Identify which cell holds the provided text, then report its (X, Y) central coordinate. 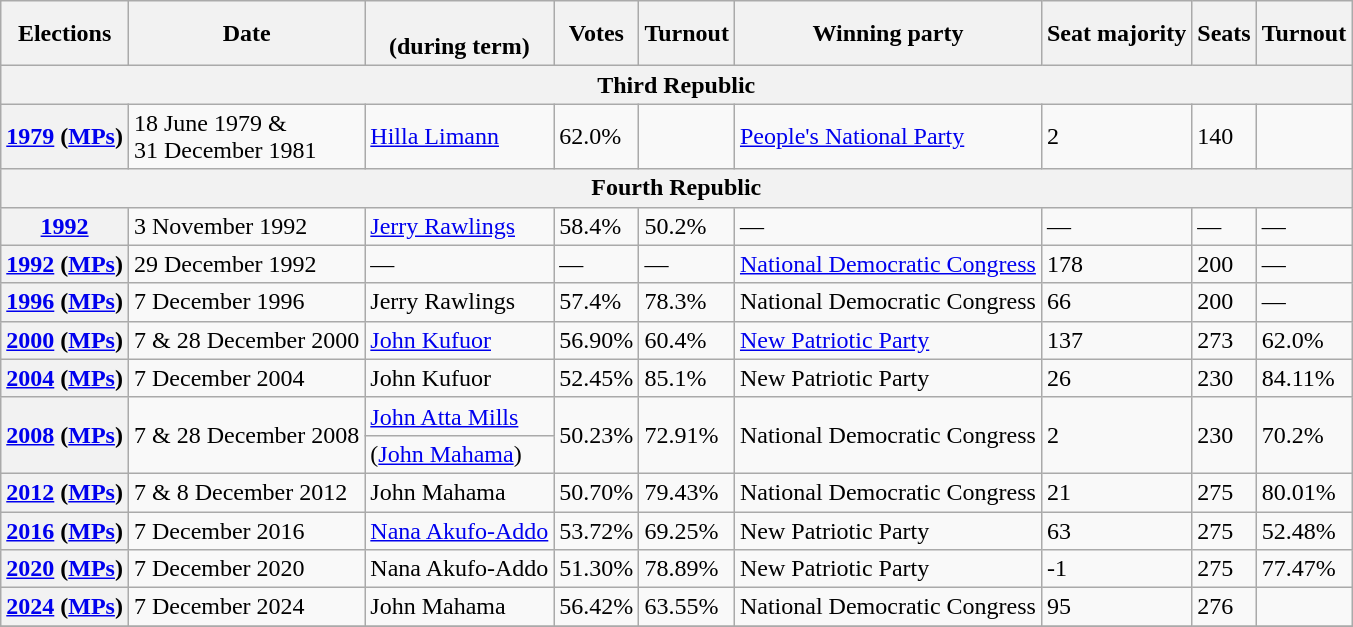
Seats (1224, 34)
1992 (65, 226)
7 December 2024 (246, 607)
2020 (MPs) (65, 569)
7 December 2020 (246, 569)
80.01% (1304, 492)
85.1% (687, 378)
3 November 1992 (246, 226)
52.48% (1304, 531)
56.42% (596, 607)
50.23% (596, 435)
7 December 2004 (246, 378)
273 (1224, 340)
Fourth Republic (676, 188)
53.72% (596, 531)
Hilla Limann (460, 136)
70.2% (1304, 435)
1992 (MPs) (65, 264)
56.90% (596, 340)
2024 (MPs) (65, 607)
2016 (MPs) (65, 531)
John Atta Mills (460, 416)
79.43% (687, 492)
7 & 28 December 2008 (246, 435)
18 June 1979 &31 December 1981 (246, 136)
1996 (MPs) (65, 302)
50.70% (596, 492)
58.4% (596, 226)
21 (1116, 492)
57.4% (596, 302)
72.91% (687, 435)
78.89% (687, 569)
140 (1224, 136)
60.4% (687, 340)
63.55% (687, 607)
26 (1116, 378)
Winning party (888, 34)
(John Mahama) (460, 454)
Elections (65, 34)
1979 (MPs) (65, 136)
276 (1224, 607)
People's National Party (888, 136)
137 (1116, 340)
7 & 8 December 2012 (246, 492)
7 December 2016 (246, 531)
Seat majority (1116, 34)
69.25% (687, 531)
52.45% (596, 378)
2012 (MPs) (65, 492)
63 (1116, 531)
78.3% (687, 302)
-1 (1116, 569)
(during term) (460, 34)
7 & 28 December 2000 (246, 340)
50.2% (687, 226)
Third Republic (676, 85)
66 (1116, 302)
178 (1116, 264)
2000 (MPs) (65, 340)
95 (1116, 607)
84.11% (1304, 378)
51.30% (596, 569)
Votes (596, 34)
77.47% (1304, 569)
29 December 1992 (246, 264)
2008 (MPs) (65, 435)
2004 (MPs) (65, 378)
Date (246, 34)
7 December 1996 (246, 302)
